Provide the [x, y] coordinate of the cell's center where the given text is located.  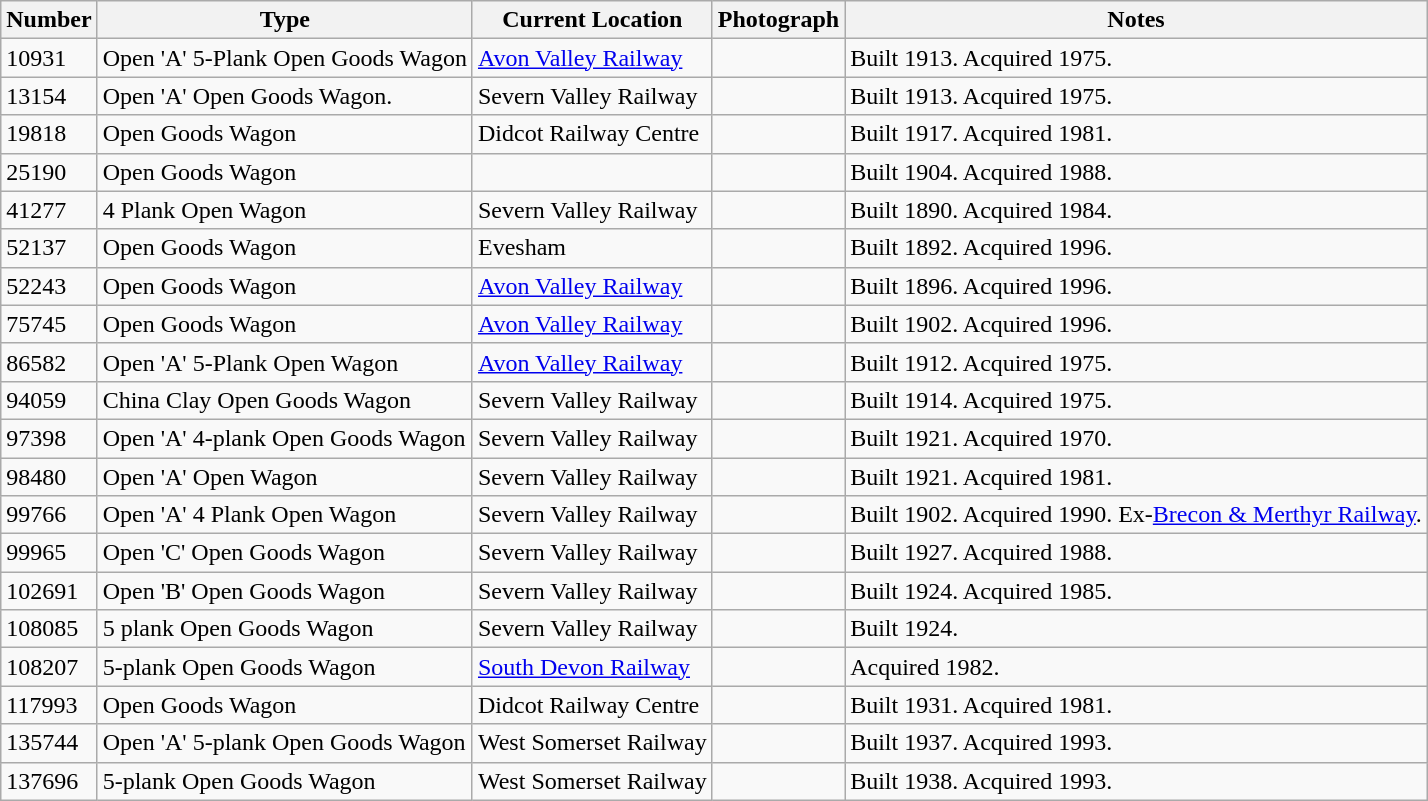
Open 'A' 5-Plank Open Goods Wagon [284, 58]
102691 [49, 591]
94059 [49, 400]
Built 1902. Acquired 1990. Ex-Brecon & Merthyr Railway. [1136, 515]
10931 [49, 58]
Open 'B' Open Goods Wagon [284, 591]
108207 [49, 667]
137696 [49, 781]
Built 1937. Acquired 1993. [1136, 743]
108085 [49, 629]
99965 [49, 553]
Evesham [592, 248]
Acquired 1982. [1136, 667]
Built 1890. Acquired 1984. [1136, 210]
97398 [49, 438]
99766 [49, 515]
19818 [49, 134]
Built 1921. Acquired 1981. [1136, 477]
Open 'A' 4-plank Open Goods Wagon [284, 438]
Built 1927. Acquired 1988. [1136, 553]
75745 [49, 324]
Built 1938. Acquired 1993. [1136, 781]
Notes [1136, 20]
13154 [49, 96]
Built 1912. Acquired 1975. [1136, 362]
Open 'A' 5-Plank Open Wagon [284, 362]
Built 1896. Acquired 1996. [1136, 286]
Built 1924. [1136, 629]
Number [49, 20]
98480 [49, 477]
Built 1902. Acquired 1996. [1136, 324]
Built 1904. Acquired 1988. [1136, 172]
52137 [49, 248]
117993 [49, 705]
135744 [49, 743]
Built 1917. Acquired 1981. [1136, 134]
52243 [49, 286]
25190 [49, 172]
South Devon Railway [592, 667]
Type [284, 20]
4 Plank Open Wagon [284, 210]
Built 1892. Acquired 1996. [1136, 248]
Built 1924. Acquired 1985. [1136, 591]
Open 'A' Open Goods Wagon. [284, 96]
China Clay Open Goods Wagon [284, 400]
Built 1921. Acquired 1970. [1136, 438]
5 plank Open Goods Wagon [284, 629]
Built 1931. Acquired 1981. [1136, 705]
Open 'A' 4 Plank Open Wagon [284, 515]
Photograph [778, 20]
41277 [49, 210]
Built 1914. Acquired 1975. [1136, 400]
86582 [49, 362]
Open 'A' Open Wagon [284, 477]
Current Location [592, 20]
Open 'A' 5-plank Open Goods Wagon [284, 743]
Open 'C' Open Goods Wagon [284, 553]
